Extract the (X, Y) coordinate from the center of the cell holding the provided text.  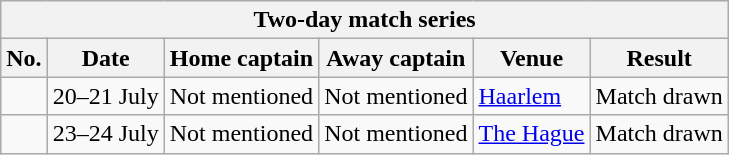
20–21 July (106, 96)
The Hague (532, 134)
23–24 July (106, 134)
Result (659, 58)
No. (24, 58)
Home captain (241, 58)
Away captain (396, 58)
Date (106, 58)
Two-day match series (365, 20)
Haarlem (532, 96)
Venue (532, 58)
